Find where the given text appears and provide that cell's center as [X, Y] coordinate. 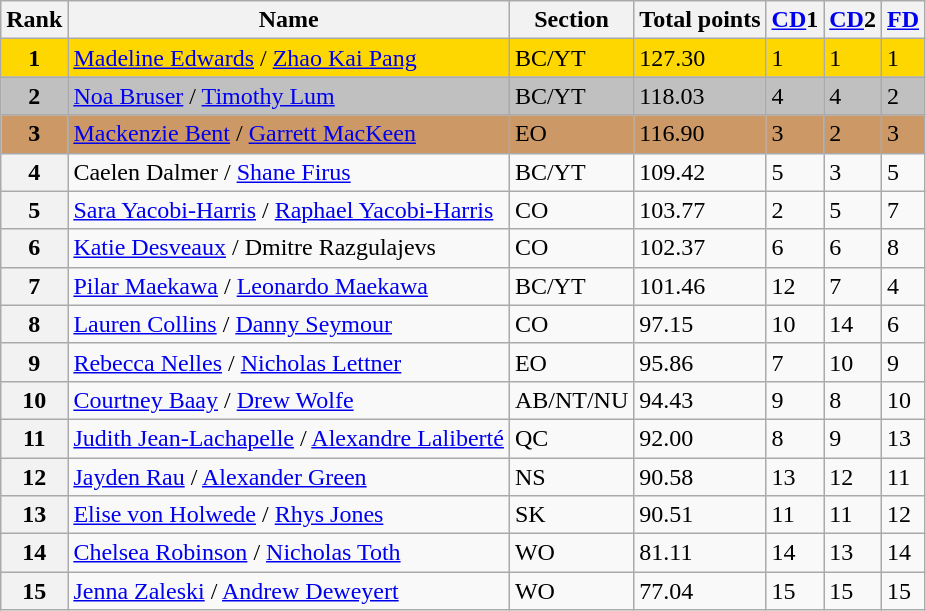
118.03 [700, 96]
102.37 [700, 248]
92.00 [700, 438]
Sara Yacobi-Harris / Raphael Yacobi-Harris [289, 210]
Caelen Dalmer / Shane Firus [289, 172]
AB/NT/NU [571, 400]
NS [571, 477]
116.90 [700, 134]
90.51 [700, 515]
Elise von Holwede / Rhys Jones [289, 515]
Section [571, 20]
Chelsea Robinson / Nicholas Toth [289, 553]
Noa Bruser / Timothy Lum [289, 96]
Total points [700, 20]
Courtney Baay / Drew Wolfe [289, 400]
Jenna Zaleski / Andrew Deweyert [289, 591]
QC [571, 438]
109.42 [700, 172]
90.58 [700, 477]
101.46 [700, 286]
103.77 [700, 210]
Rebecca Nelles / Nicholas Lettner [289, 362]
127.30 [700, 58]
Jayden Rau / Alexander Green [289, 477]
Lauren Collins / Danny Seymour [289, 324]
Madeline Edwards / Zhao Kai Pang [289, 58]
Rank [34, 20]
97.15 [700, 324]
SK [571, 515]
Name [289, 20]
95.86 [700, 362]
Judith Jean-Lachapelle / Alexandre Laliberté [289, 438]
94.43 [700, 400]
77.04 [700, 591]
Katie Desveaux / Dmitre Razgulajevs [289, 248]
CD2 [853, 20]
FD [902, 20]
Mackenzie Bent / Garrett MacKeen [289, 134]
Pilar Maekawa / Leonardo Maekawa [289, 286]
81.11 [700, 553]
CD1 [795, 20]
